Locate the cell with the specified text and output its (X, Y) center coordinate. 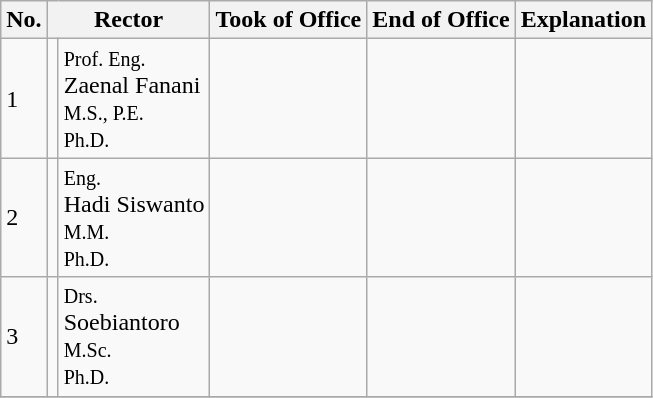
2 (24, 218)
Took of Office (288, 20)
Rector (128, 20)
Drs.Soebiantoro M.Sc. Ph.D. (134, 336)
Eng.Hadi Siswanto M.M. Ph.D. (134, 218)
Prof. Eng.Zaenal Fanani M.S., P.E. Ph.D. (134, 98)
End of Office (441, 20)
No. (24, 20)
1 (24, 98)
3 (24, 336)
Explanation (583, 20)
